Find where the given text appears and provide that cell's center as (X, Y) coordinate. 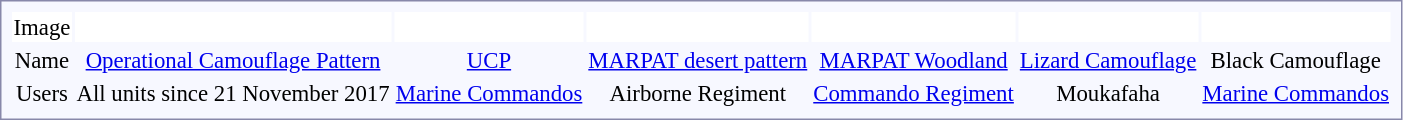
UCP (489, 60)
Operational Camouflage Pattern (233, 60)
Lizard Camouflage (1108, 60)
Users (42, 93)
Commando Regiment (914, 93)
All units since 21 November 2017 (233, 93)
MARPAT Woodland (914, 60)
Black Camouflage (1296, 60)
Name (42, 60)
Image (42, 27)
Airborne Regiment (698, 93)
Moukafaha (1108, 93)
MARPAT desert pattern (698, 60)
